Pinpoint the cell where the given text exists, returning its [x, y] midpoint coordinate. 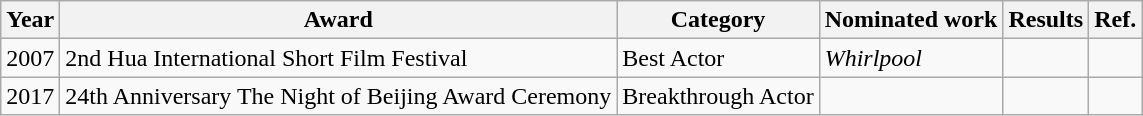
2017 [30, 96]
Nominated work [911, 20]
Breakthrough Actor [718, 96]
Ref. [1116, 20]
2007 [30, 58]
2nd Hua International Short Film Festival [338, 58]
Best Actor [718, 58]
Year [30, 20]
24th Anniversary The Night of Beijing Award Ceremony [338, 96]
Results [1046, 20]
Category [718, 20]
Award [338, 20]
Whirlpool [911, 58]
